Detect which cell encompasses the target text, then output its [x, y] center coordinate. 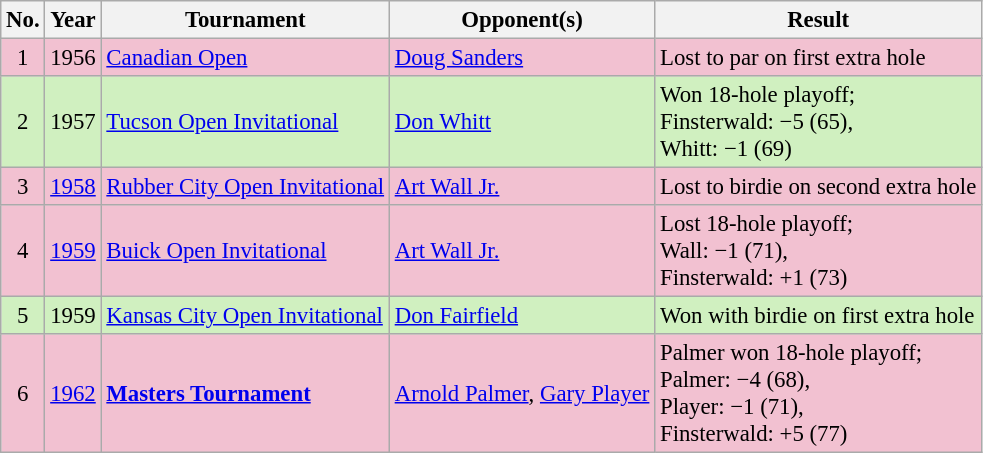
Tournament [245, 20]
2 [23, 122]
Canadian Open [245, 58]
Buick Open Invitational [245, 251]
Kansas City Open Invitational [245, 316]
6 [23, 394]
Arnold Palmer, Gary Player [522, 394]
Lost to birdie on second extra hole [818, 187]
Won 18-hole playoff;Finsterwald: −5 (65),Whitt: −1 (69) [818, 122]
1957 [73, 122]
Rubber City Open Invitational [245, 187]
5 [23, 316]
3 [23, 187]
Don Fairfield [522, 316]
Doug Sanders [522, 58]
Lost 18-hole playoff;Wall: −1 (71),Finsterwald: +1 (73) [818, 251]
Palmer won 18-hole playoff;Palmer: −4 (68),Player: −1 (71),Finsterwald: +5 (77) [818, 394]
Result [818, 20]
1962 [73, 394]
Opponent(s) [522, 20]
Don Whitt [522, 122]
1958 [73, 187]
1 [23, 58]
Tucson Open Invitational [245, 122]
Lost to par on first extra hole [818, 58]
Year [73, 20]
Won with birdie on first extra hole [818, 316]
No. [23, 20]
Masters Tournament [245, 394]
1956 [73, 58]
4 [23, 251]
